Pinpoint the cell where the given text exists, returning its (x, y) midpoint coordinate. 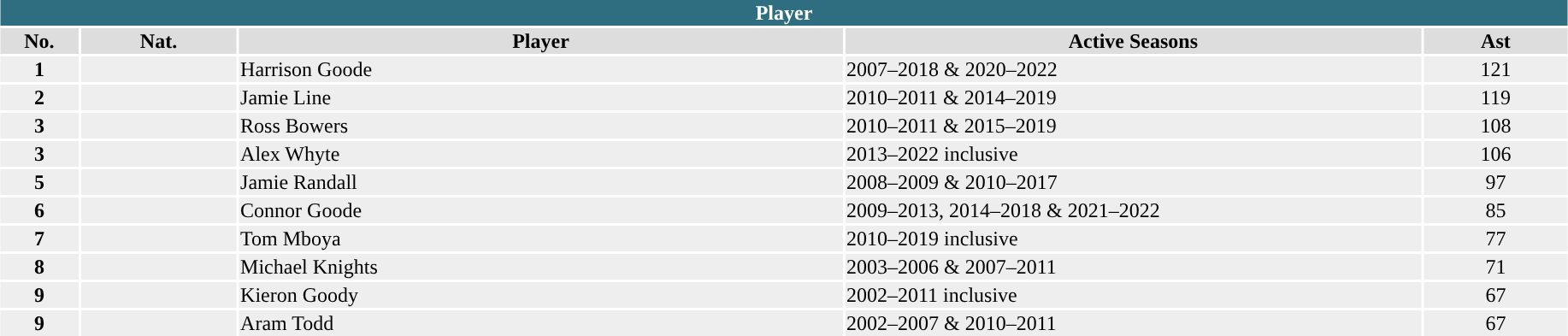
2010–2019 inclusive (1133, 239)
8 (39, 267)
No. (39, 41)
97 (1495, 182)
85 (1495, 210)
Michael Knights (541, 267)
Alex Whyte (541, 154)
71 (1495, 267)
2007–2018 & 2020–2022 (1133, 69)
Kieron Goody (541, 295)
1 (39, 69)
2 (39, 97)
2013–2022 inclusive (1133, 154)
Harrison Goode (541, 69)
5 (39, 182)
121 (1495, 69)
6 (39, 210)
2002–2011 inclusive (1133, 295)
108 (1495, 126)
2009–2013, 2014–2018 & 2021–2022 (1133, 210)
Nat. (158, 41)
Aram Todd (541, 323)
77 (1495, 239)
119 (1495, 97)
2010–2011 & 2015–2019 (1133, 126)
2003–2006 & 2007–2011 (1133, 267)
2008–2009 & 2010–2017 (1133, 182)
Active Seasons (1133, 41)
2010–2011 & 2014–2019 (1133, 97)
2002–2007 & 2010–2011 (1133, 323)
Ast (1495, 41)
Ross Bowers (541, 126)
7 (39, 239)
Tom Mboya (541, 239)
Jamie Randall (541, 182)
Connor Goode (541, 210)
Jamie Line (541, 97)
106 (1495, 154)
